Output the [x, y] coordinate of the center of the cell containing the given text.  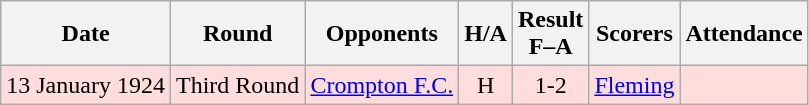
H [486, 85]
Fleming [634, 85]
Opponents [382, 34]
Third Round [237, 85]
Scorers [634, 34]
ResultF–A [550, 34]
Round [237, 34]
1-2 [550, 85]
Date [86, 34]
H/A [486, 34]
Crompton F.C. [382, 85]
13 January 1924 [86, 85]
Attendance [744, 34]
